Provide the (x, y) coordinate of the cell's center where the given text is located.  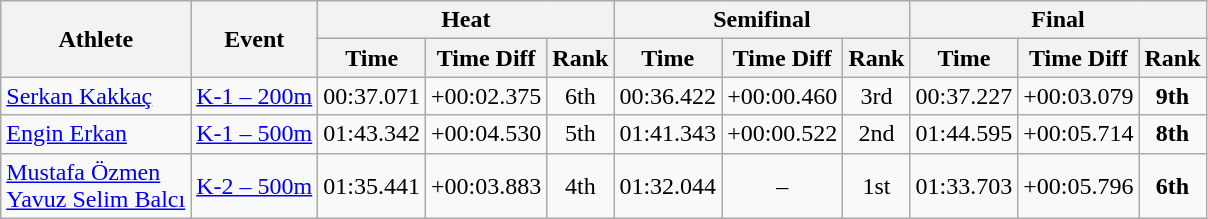
– (782, 186)
K-1 – 500m (254, 134)
K-1 – 200m (254, 96)
Athlete (96, 39)
+00:05.714 (1078, 134)
1st (876, 186)
+00:04.530 (486, 134)
Semifinal (762, 20)
9th (1172, 96)
01:41.343 (668, 134)
+00:03.883 (486, 186)
+00:05.796 (1078, 186)
01:35.441 (372, 186)
5th (580, 134)
Heat (466, 20)
Serkan Kakkaç (96, 96)
8th (1172, 134)
Event (254, 39)
3rd (876, 96)
+00:00.460 (782, 96)
01:33.703 (964, 186)
00:37.227 (964, 96)
01:32.044 (668, 186)
00:36.422 (668, 96)
+00:00.522 (782, 134)
00:37.071 (372, 96)
Final (1058, 20)
4th (580, 186)
2nd (876, 134)
+00:02.375 (486, 96)
01:44.595 (964, 134)
Engin Erkan (96, 134)
K-2 – 500m (254, 186)
+00:03.079 (1078, 96)
01:43.342 (372, 134)
Mustafa ÖzmenYavuz Selim Balcı (96, 186)
